Find where the given text appears and provide that cell's center as [x, y] coordinate. 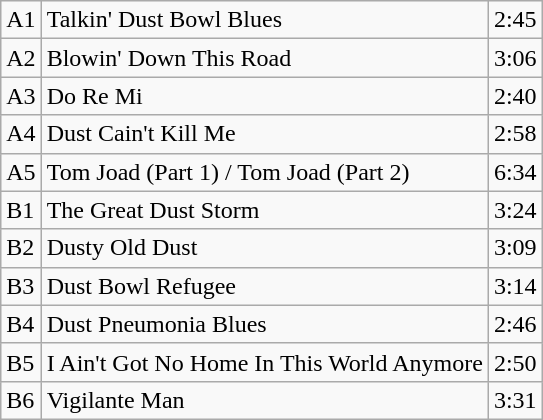
A5 [21, 172]
B1 [21, 210]
Dust Cain't Kill Me [264, 134]
Blowin' Down This Road [264, 58]
2:58 [515, 134]
3:24 [515, 210]
2:50 [515, 362]
Tom Joad (Part 1) / Tom Joad (Part 2) [264, 172]
Vigilante Man [264, 400]
3:14 [515, 286]
Talkin' Dust Bowl Blues [264, 20]
B4 [21, 324]
6:34 [515, 172]
A1 [21, 20]
B6 [21, 400]
The Great Dust Storm [264, 210]
Dusty Old Dust [264, 248]
Dust Pneumonia Blues [264, 324]
B3 [21, 286]
A4 [21, 134]
3:06 [515, 58]
A3 [21, 96]
2:40 [515, 96]
3:31 [515, 400]
Do Re Mi [264, 96]
2:45 [515, 20]
B2 [21, 248]
B5 [21, 362]
2:46 [515, 324]
3:09 [515, 248]
A2 [21, 58]
I Ain't Got No Home In This World Anymore [264, 362]
Dust Bowl Refugee [264, 286]
